For the text-containing cell, return its midpoint in (X, Y) coordinate format. 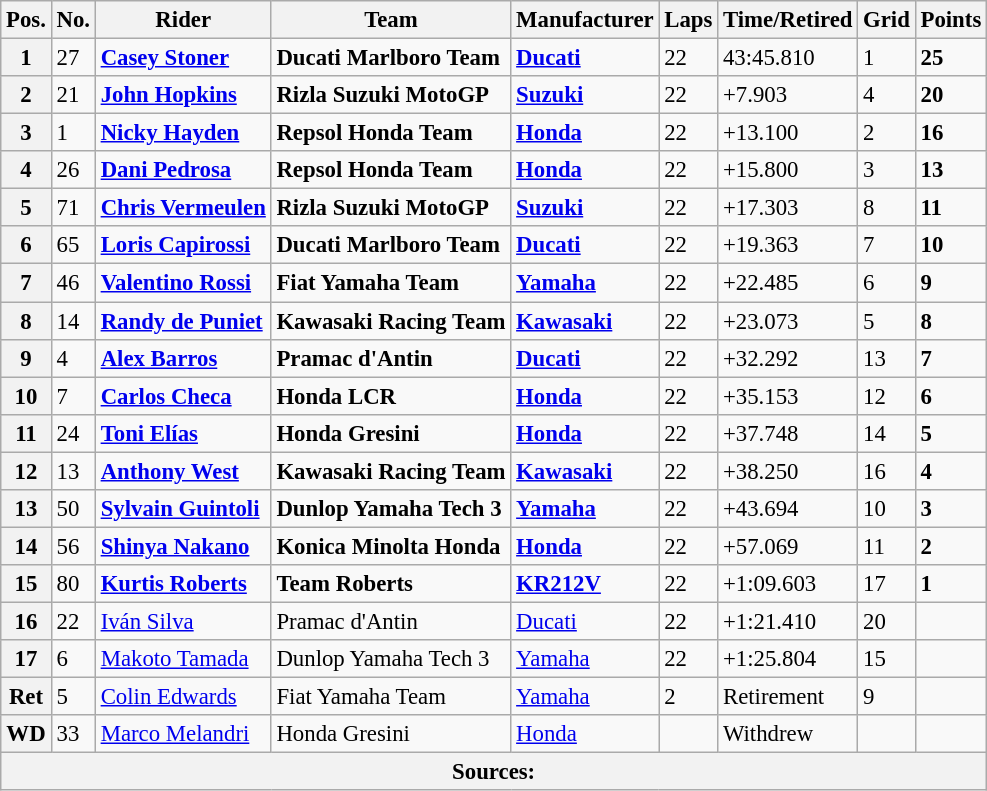
Toni Elías (183, 433)
Team (391, 20)
Loris Capirossi (183, 245)
50 (73, 509)
Marco Melandri (183, 734)
Anthony West (183, 471)
+15.800 (788, 170)
56 (73, 546)
25 (950, 58)
+38.250 (788, 471)
+1:09.603 (788, 584)
46 (73, 283)
+37.748 (788, 433)
65 (73, 245)
Sylvain Guintoli (183, 509)
No. (73, 20)
Manufacturer (585, 20)
33 (73, 734)
Makoto Tamada (183, 659)
Grid (886, 20)
Dani Pedrosa (183, 170)
Casey Stoner (183, 58)
Honda LCR (391, 396)
Withdrew (788, 734)
43:45.810 (788, 58)
Time/Retired (788, 20)
+35.153 (788, 396)
Konica Minolta Honda (391, 546)
+1:25.804 (788, 659)
Nicky Hayden (183, 133)
Ret (26, 697)
WD (26, 734)
24 (73, 433)
Valentino Rossi (183, 283)
27 (73, 58)
Chris Vermeulen (183, 208)
+13.100 (788, 133)
71 (73, 208)
KR212V (585, 584)
+23.073 (788, 321)
Alex Barros (183, 358)
Pos. (26, 20)
Shinya Nakano (183, 546)
John Hopkins (183, 95)
+1:21.410 (788, 621)
Team Roberts (391, 584)
Laps (688, 20)
Sources: (494, 772)
+19.363 (788, 245)
+32.292 (788, 358)
+57.069 (788, 546)
Colin Edwards (183, 697)
+17.303 (788, 208)
26 (73, 170)
+43.694 (788, 509)
+7.903 (788, 95)
21 (73, 95)
Points (950, 20)
Iván Silva (183, 621)
+22.485 (788, 283)
80 (73, 584)
Retirement (788, 697)
Randy de Puniet (183, 321)
Kurtis Roberts (183, 584)
Carlos Checa (183, 396)
Rider (183, 20)
